Extract the [X, Y] coordinate from the center of the cell holding the provided text.  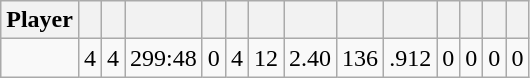
2.40 [310, 58]
12 [266, 58]
136 [360, 58]
299:48 [164, 58]
Player [40, 20]
.912 [410, 58]
